Output the (X, Y) coordinate of the center of the cell containing the given text.  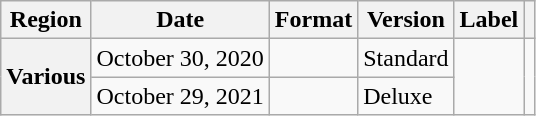
Region (46, 20)
Date (180, 20)
Various (46, 77)
Deluxe (406, 96)
October 29, 2021 (180, 96)
Format (313, 20)
October 30, 2020 (180, 58)
Label (489, 20)
Version (406, 20)
Standard (406, 58)
